Locate the cell with the specified text and output its (x, y) center coordinate. 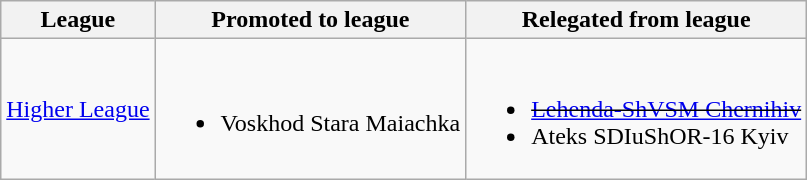
Voskhod Stara Maiachka (310, 109)
Relegated from league (636, 20)
Promoted to league (310, 20)
Higher League (78, 109)
League (78, 20)
Lehenda-ShVSM ChernihivAteks SDIuShOR-16 Kyiv (636, 109)
